Search for the cell housing the specified text and yield its [x, y] center coordinate. 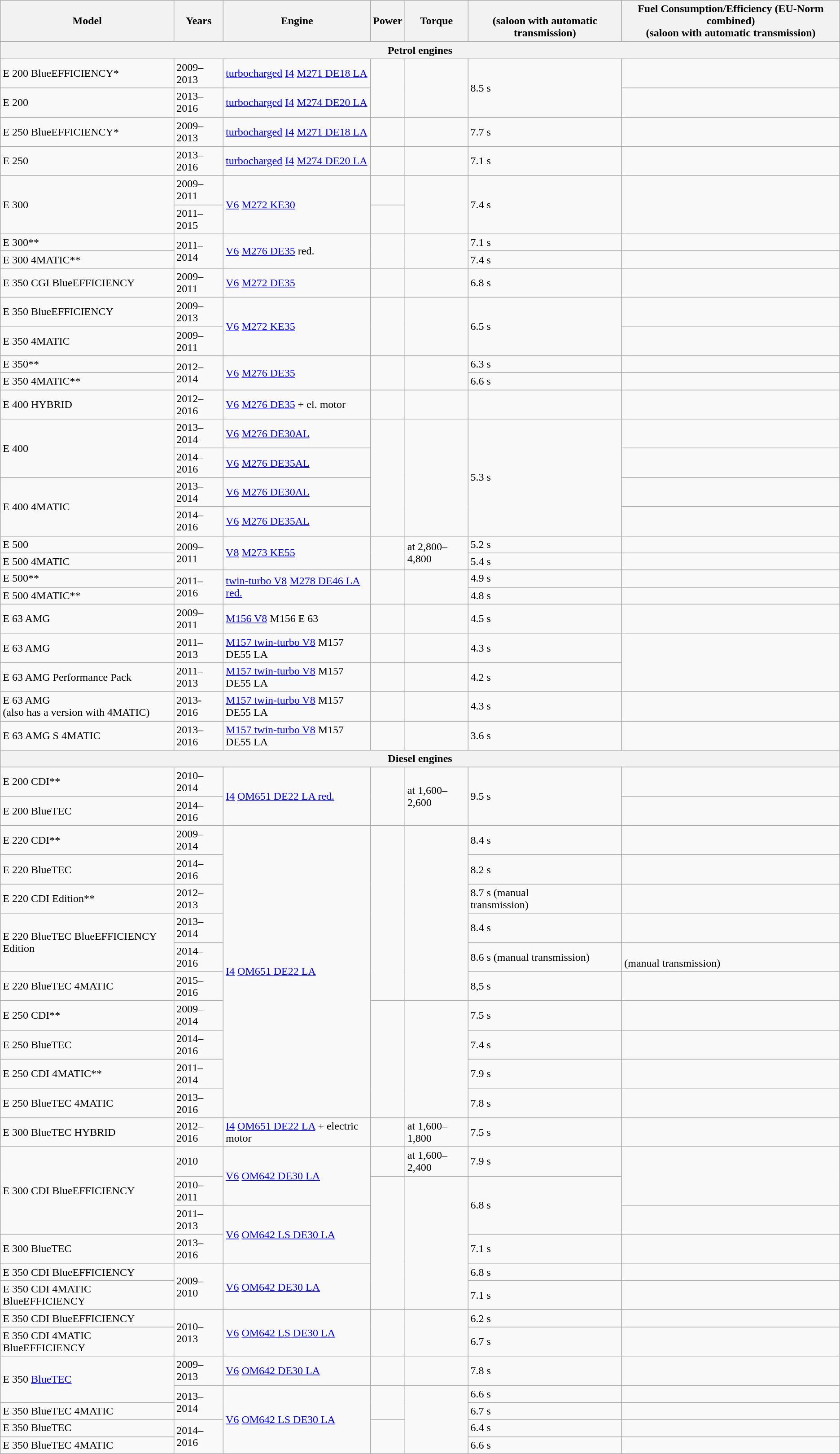
Petrol engines [420, 50]
(manual transmission) [731, 957]
6.5 s [545, 326]
E 300 4MATIC** [87, 259]
V8 M273 KE55 [297, 553]
Torque [436, 21]
2012–2014 [199, 373]
Engine [297, 21]
twin-turbo V8 M278 DE46 LA red. [297, 587]
2011–2016 [199, 587]
2010 [199, 1161]
5.2 s [545, 544]
E 400 HYBRID [87, 405]
V6 M276 DE35 + el. motor [297, 405]
E 300** [87, 242]
E 300 BlueTEC [87, 1249]
7.7 s [545, 132]
(saloon with automatic transmission) [545, 21]
V6 M272 KE35 [297, 326]
I4 OM651 DE22 LA + electric motor [297, 1132]
E 500 4MATIC** [87, 596]
E 400 [87, 448]
Model [87, 21]
E 350** [87, 364]
4.8 s [545, 596]
V6 M272 DE35 [297, 283]
E 200 [87, 102]
E 500** [87, 578]
Years [199, 21]
E 220 CDI Edition** [87, 898]
Fuel Consumption/Efficiency (EU-Norm combined)(saloon with automatic transmission) [731, 21]
6.2 s [545, 1318]
3.6 s [545, 735]
2010–2014 [199, 782]
E 250 BlueTEC [87, 1045]
E 200 BlueTEC [87, 811]
I4 OM651 DE22 LA red. [297, 797]
E 350 BlueEFFICIENCY [87, 311]
8.7 s (manualtransmission) [545, 898]
E 220 BlueTEC [87, 870]
8.2 s [545, 870]
2011–2015 [199, 219]
8.5 s [545, 88]
5.3 s [545, 477]
8,5 s [545, 986]
at 1,600–1,800 [436, 1132]
4.2 s [545, 677]
E 220 BlueTEC BlueEFFICIENCY Edition [87, 942]
Diesel engines [420, 759]
4.9 s [545, 578]
E 220 CDI** [87, 840]
E 220 BlueTEC 4MATIC [87, 986]
E 400 4MATIC [87, 507]
5.4 s [545, 561]
9.5 s [545, 797]
Power [388, 21]
at 2,800–4,800 [436, 553]
E 250 CDI** [87, 1015]
V6 M276 DE35 [297, 373]
E 350 CGI BlueEFFICIENCY [87, 283]
E 63 AMG(also has a version with 4MATIC) [87, 706]
V6 M276 DE35 red. [297, 251]
E 350 4MATIC [87, 341]
at 1,600–2,400 [436, 1161]
E 500 4MATIC [87, 561]
6.4 s [545, 1428]
2010–2011 [199, 1190]
2012–2013 [199, 898]
E 250 BlueEFFICIENCY* [87, 132]
E 250 CDI 4MATIC** [87, 1073]
E 200 BlueEFFICIENCY* [87, 74]
at 1,600–2,600 [436, 797]
4.5 s [545, 618]
E 500 [87, 544]
E 250 BlueTEC 4MATIC [87, 1103]
M156 V8 M156 E 63 [297, 618]
E 350 4MATIC** [87, 381]
I4 OM651 DE22 LA [297, 972]
E 63 AMG S 4MATIC [87, 735]
E 200 CDI** [87, 782]
E 300 BlueTEC HYBRID [87, 1132]
2009–2010 [199, 1287]
2015–2016 [199, 986]
V6 M272 KE30 [297, 205]
2013-2016 [199, 706]
E 300 CDI BlueEFFICIENCY [87, 1190]
E 300 [87, 205]
8.6 s (manual transmission) [545, 957]
6.3 s [545, 364]
E 250 [87, 161]
2010–2013 [199, 1333]
E 63 AMG Performance Pack [87, 677]
